Locate the cell with the specified text and output its (x, y) center coordinate. 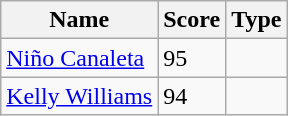
Name (80, 20)
95 (192, 58)
Kelly Williams (80, 96)
Score (192, 20)
Niño Canaleta (80, 58)
94 (192, 96)
Type (256, 20)
